Identify which cell holds the provided text, then report its [x, y] central coordinate. 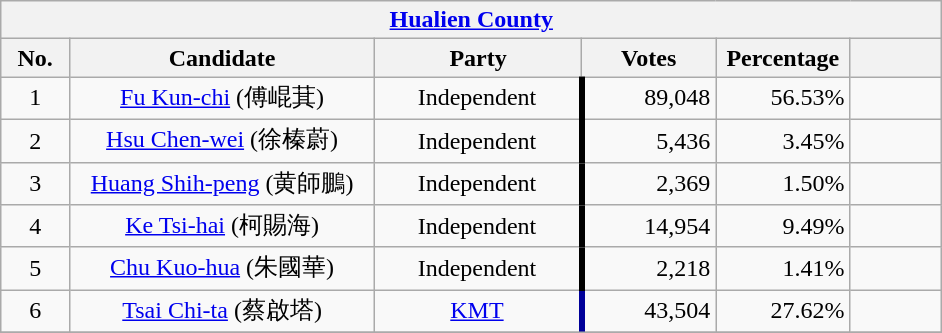
4 [36, 226]
27.62% [783, 312]
14,954 [649, 226]
1.41% [783, 268]
3 [36, 184]
KMT [478, 312]
6 [36, 312]
5 [36, 268]
89,048 [649, 98]
Tsai Chi-ta (蔡啟塔) [222, 312]
3.45% [783, 140]
9.49% [783, 226]
5,436 [649, 140]
56.53% [783, 98]
Votes [649, 58]
1.50% [783, 184]
Fu Kun-chi (傅崐萁) [222, 98]
2 [36, 140]
1 [36, 98]
Ke Tsi-hai (柯賜海) [222, 226]
Percentage [783, 58]
Candidate [222, 58]
Hualien County [472, 20]
2,369 [649, 184]
Party [478, 58]
43,504 [649, 312]
Chu Kuo-hua (朱國華) [222, 268]
Huang Shih-peng (黄師鵬) [222, 184]
No. [36, 58]
Hsu Chen-wei (徐榛蔚) [222, 140]
2,218 [649, 268]
